Return the [X, Y] coordinate for the center point of the cell that contains the specified text.  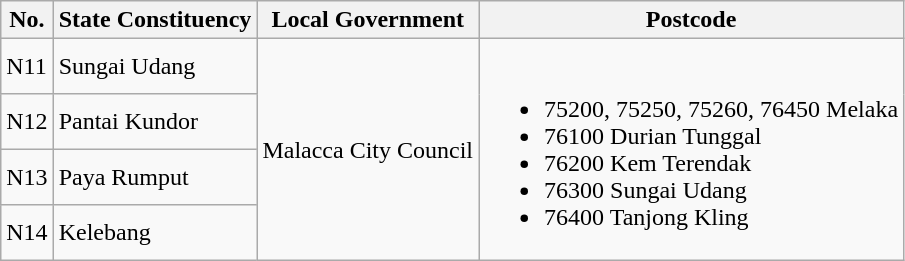
75200, 75250, 75260, 76450 Melaka76100 Durian Tunggal76200 Kem Terendak76300 Sungai Udang76400 Tanjong Kling [692, 150]
N14 [27, 232]
N12 [27, 122]
State Constituency [155, 20]
Local Government [368, 20]
Kelebang [155, 232]
Pantai Kundor [155, 122]
N13 [27, 176]
Sungai Udang [155, 66]
No. [27, 20]
Postcode [692, 20]
Paya Rumput [155, 176]
N11 [27, 66]
Malacca City Council [368, 150]
